Pinpoint the cell where the given text exists, returning its [X, Y] midpoint coordinate. 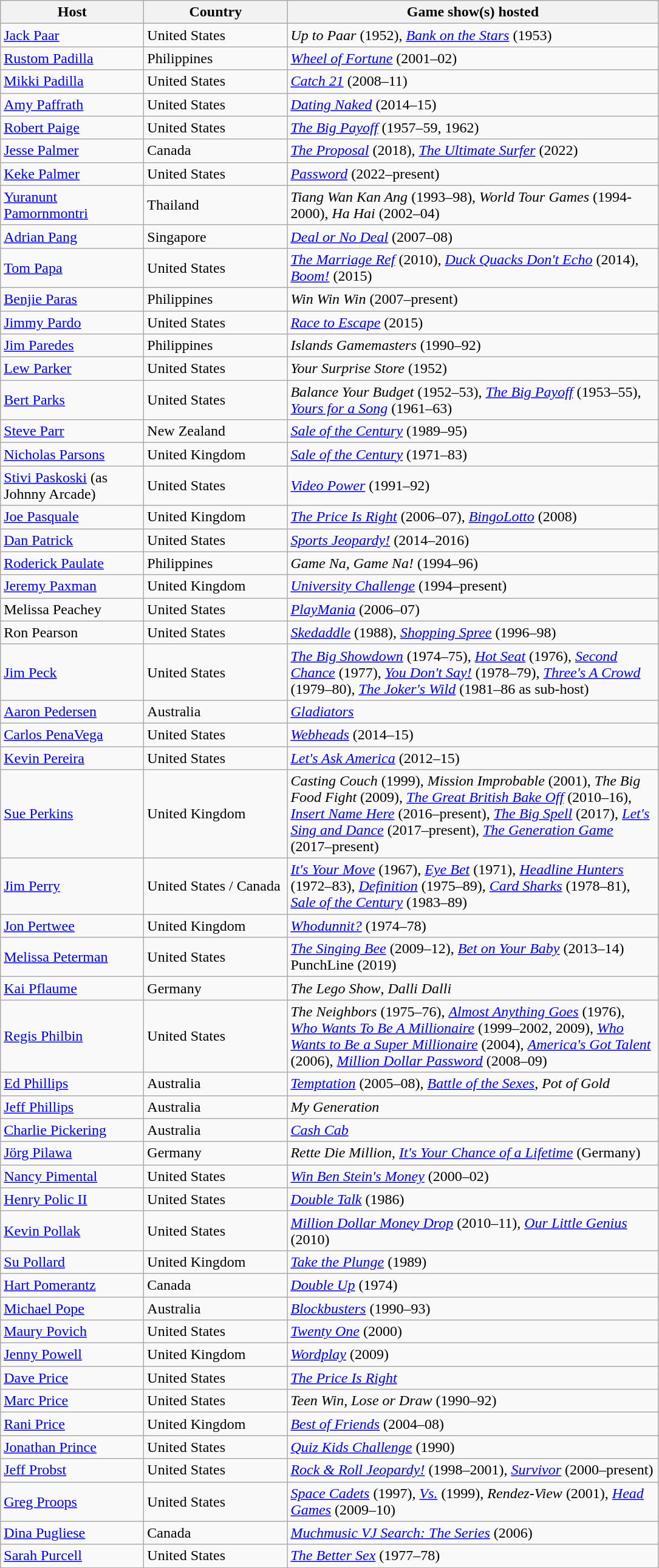
Double Up (1974) [473, 1285]
Sale of the Century (1989–95) [473, 431]
Su Pollard [72, 1262]
Kevin Pollak [72, 1231]
Tom Papa [72, 267]
Keke Palmer [72, 174]
Melissa Peachey [72, 609]
My Generation [473, 1107]
Your Surprise Store (1952) [473, 369]
Jack Paar [72, 35]
Aaron Pedersen [72, 711]
Game Na, Game Na! (1994–96) [473, 563]
Jimmy Pardo [72, 323]
Jeff Probst [72, 1470]
Stivi Paskoski (as Johnny Arcade) [72, 486]
Adrian Pang [72, 236]
Jesse Palmer [72, 151]
Bert Parks [72, 400]
Rustom Padilla [72, 58]
Balance Your Budget (1952–53), The Big Payoff (1953–55), Yours for a Song (1961–63) [473, 400]
Cash Cab [473, 1130]
Teen Win, Lose or Draw (1990–92) [473, 1401]
Password (2022–present) [473, 174]
Yuranunt Pamornmontri [72, 205]
Regis Philbin [72, 1036]
Best of Friends (2004–08) [473, 1424]
Double Talk (1986) [473, 1199]
Gladiators [473, 711]
Video Power (1991–92) [473, 486]
The Marriage Ref (2010), Duck Quacks Don't Echo (2014), Boom! (2015) [473, 267]
Rani Price [72, 1424]
Robert Paige [72, 128]
Mikki Padilla [72, 81]
Roderick Paulate [72, 563]
Joe Pasquale [72, 517]
Twenty One (2000) [473, 1332]
Marc Price [72, 1401]
Jonathan Prince [72, 1447]
Jeremy Paxman [72, 586]
Michael Pope [72, 1308]
The Lego Show, Dalli Dalli [473, 988]
Wheel of Fortune (2001–02) [473, 58]
It's Your Move (1967), Eye Bet (1971), Headline Hunters (1972–83), Definition (1975–89), Card Sharks (1978–81), Sale of the Century (1983–89) [473, 886]
Dan Patrick [72, 540]
Quiz Kids Challenge (1990) [473, 1447]
Ron Pearson [72, 632]
Singapore [216, 236]
Sarah Purcell [72, 1556]
Ed Phillips [72, 1084]
Tiang Wan Kan Ang (1993–98), World Tour Games (1994-2000), Ha Hai (2002–04) [473, 205]
University Challenge (1994–present) [473, 586]
Lew Parker [72, 369]
Jeff Phillips [72, 1107]
Jim Perry [72, 886]
Sue Perkins [72, 814]
Carlos PenaVega [72, 734]
Muchmusic VJ Search: The Series (2006) [473, 1533]
Skedaddle (1988), Shopping Spree (1996–98) [473, 632]
Melissa Peterman [72, 957]
New Zealand [216, 431]
Jim Peck [72, 672]
United States / Canada [216, 886]
Country [216, 12]
The Better Sex (1977–78) [473, 1556]
Jim Paredes [72, 346]
Million Dollar Money Drop (2010–11), Our Little Genius (2010) [473, 1231]
Up to Paar (1952), Bank on the Stars (1953) [473, 35]
Space Cadets (1997), Vs. (1999), Rendez-View (2001), Head Games (2009–10) [473, 1502]
Amy Paffrath [72, 104]
Host [72, 12]
Hart Pomerantz [72, 1285]
Dave Price [72, 1378]
Maury Povich [72, 1332]
Deal or No Deal (2007–08) [473, 236]
Henry Polic II [72, 1199]
Catch 21 (2008–11) [473, 81]
Whodunnit? (1974–78) [473, 926]
Win Ben Stein's Money (2000–02) [473, 1176]
The Price Is Right (2006–07), BingoLotto (2008) [473, 517]
Kai Pflaume [72, 988]
Jenny Powell [72, 1355]
Temptation (2005–08), Battle of the Sexes, Pot of Gold [473, 1084]
Dating Naked (2014–15) [473, 104]
The Proposal (2018), The Ultimate Surfer (2022) [473, 151]
Webheads (2014–15) [473, 734]
Rette Die Million, It's Your Chance of a Lifetime (Germany) [473, 1153]
Win Win Win (2007–present) [473, 299]
Nicholas Parsons [72, 454]
Dina Pugliese [72, 1533]
Charlie Pickering [72, 1130]
The Big Payoff (1957–59, 1962) [473, 128]
Rock & Roll Jeopardy! (1998–2001), Survivor (2000–present) [473, 1470]
Sale of the Century (1971–83) [473, 454]
Islands Gamemasters (1990–92) [473, 346]
Kevin Pereira [72, 758]
The Price Is Right [473, 1378]
Game show(s) hosted [473, 12]
Let's Ask America (2012–15) [473, 758]
Take the Plunge (1989) [473, 1262]
The Singing Bee (2009–12), Bet on Your Baby (2013–14) PunchLine (2019) [473, 957]
PlayMania (2006–07) [473, 609]
Nancy Pimental [72, 1176]
Jon Pertwee [72, 926]
Greg Proops [72, 1502]
Wordplay (2009) [473, 1355]
Benjie Paras [72, 299]
Race to Escape (2015) [473, 323]
Thailand [216, 205]
Jörg Pilawa [72, 1153]
Steve Parr [72, 431]
Sports Jeopardy! (2014–2016) [473, 540]
Blockbusters (1990–93) [473, 1308]
